Extract the (X, Y) coordinate from the center of the cell holding the provided text.  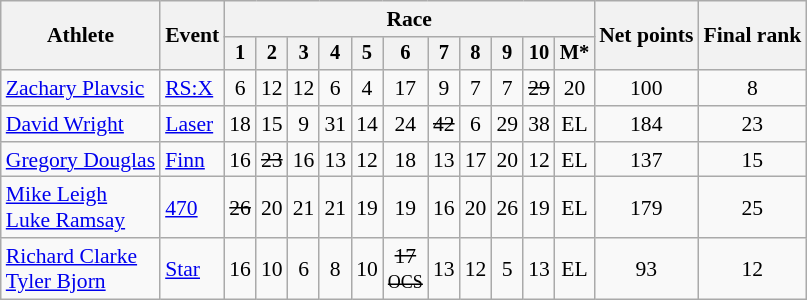
31 (335, 124)
42 (444, 124)
M* (574, 54)
14 (367, 124)
25 (752, 208)
David Wright (80, 124)
93 (646, 268)
24 (406, 124)
Gregory Douglas (80, 160)
Final rank (752, 36)
3 (304, 54)
1 (240, 54)
17OCS (406, 268)
Finn (192, 160)
Race (409, 19)
184 (646, 124)
100 (646, 88)
137 (646, 160)
470 (192, 208)
Star (192, 268)
Laser (192, 124)
Richard ClarkeTyler Bjorn (80, 268)
Mike LeighLuke Ramsay (80, 208)
Athlete (80, 36)
RS:X (192, 88)
38 (539, 124)
Zachary Plavsic (80, 88)
2 (272, 54)
Net points (646, 36)
179 (646, 208)
Event (192, 36)
